Detect which cell encompasses the target text, then output its (X, Y) center coordinate. 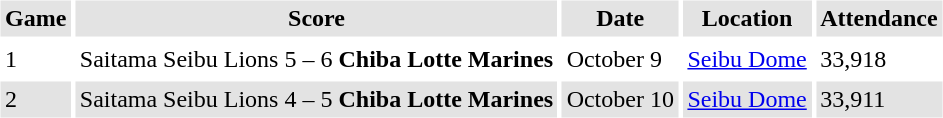
Date (620, 18)
33,911 (879, 100)
Location (747, 18)
October 9 (620, 59)
Saitama Seibu Lions 4 – 5 Chiba Lotte Marines (316, 100)
October 10 (620, 100)
1 (35, 59)
Attendance (879, 18)
2 (35, 100)
33,918 (879, 59)
Game (35, 18)
Saitama Seibu Lions 5 – 6 Chiba Lotte Marines (316, 59)
Score (316, 18)
